Provide the (X, Y) coordinate of the cell's center where the given text is located.  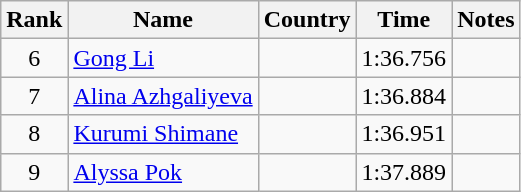
Kurumi Shimane (163, 134)
1:36.884 (404, 96)
Rank (34, 20)
Country (307, 20)
Alina Azhgaliyeva (163, 96)
7 (34, 96)
6 (34, 58)
Gong Li (163, 58)
1:36.756 (404, 58)
Notes (486, 20)
Alyssa Pok (163, 172)
1:37.889 (404, 172)
8 (34, 134)
9 (34, 172)
Time (404, 20)
Name (163, 20)
1:36.951 (404, 134)
